For the text-containing cell, return its midpoint in (x, y) coordinate format. 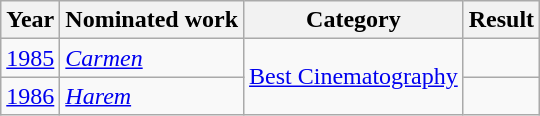
Harem (152, 96)
Result (501, 20)
Carmen (152, 58)
Best Cinematography (354, 77)
Category (354, 20)
Nominated work (152, 20)
1985 (30, 58)
Year (30, 20)
1986 (30, 96)
